Capture the cell that displays the provided text and extract its (x, y) central coordinate. 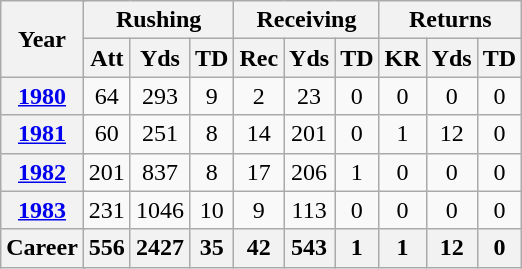
Att (106, 58)
Career (42, 248)
Receiving (306, 20)
60 (106, 134)
293 (160, 96)
2427 (160, 248)
1982 (42, 172)
2 (259, 96)
17 (259, 172)
Returns (450, 20)
113 (310, 210)
251 (160, 134)
64 (106, 96)
231 (106, 210)
42 (259, 248)
837 (160, 172)
1983 (42, 210)
35 (211, 248)
1046 (160, 210)
KR (402, 58)
Rec (259, 58)
556 (106, 248)
23 (310, 96)
1980 (42, 96)
543 (310, 248)
10 (211, 210)
Rushing (158, 20)
14 (259, 134)
Year (42, 39)
206 (310, 172)
1981 (42, 134)
